Pinpoint the cell where the given text exists, returning its (x, y) midpoint coordinate. 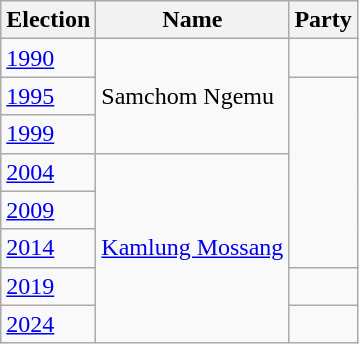
1999 (48, 134)
2019 (48, 286)
1990 (48, 58)
2014 (48, 248)
Samchom Ngemu (192, 96)
1995 (48, 96)
Election (48, 20)
Party (323, 20)
2004 (48, 172)
Kamlung Mossang (192, 248)
2009 (48, 210)
2024 (48, 324)
Name (192, 20)
